For the text-containing cell, return its midpoint in [X, Y] coordinate format. 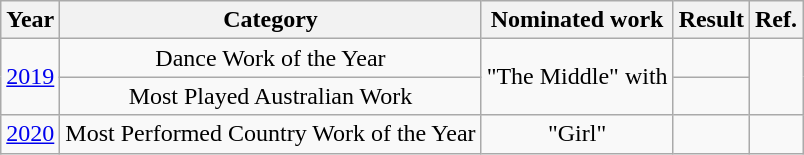
"The Middle" with [577, 77]
Category [270, 20]
"Girl" [577, 134]
Most Played Australian Work [270, 96]
Dance Work of the Year [270, 58]
Result [711, 20]
Ref. [776, 20]
Most Performed Country Work of the Year [270, 134]
Year [30, 20]
2019 [30, 77]
Nominated work [577, 20]
2020 [30, 134]
